Scan for the cell matching the given text and deliver its (x, y) coordinate at center. 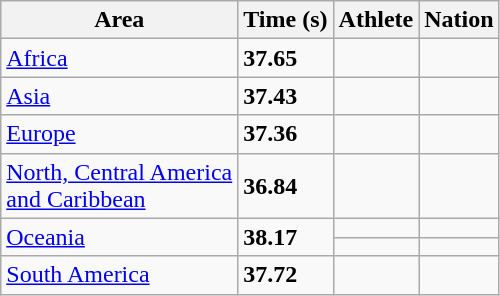
37.36 (286, 134)
37.43 (286, 96)
38.17 (286, 237)
Time (s) (286, 20)
Africa (120, 58)
Oceania (120, 237)
Athlete (376, 20)
37.65 (286, 58)
Nation (459, 20)
Area (120, 20)
Europe (120, 134)
36.84 (286, 186)
North, Central America and Caribbean (120, 186)
37.72 (286, 275)
Asia (120, 96)
South America (120, 275)
